Extract the (x, y) coordinate from the center of the cell holding the provided text.  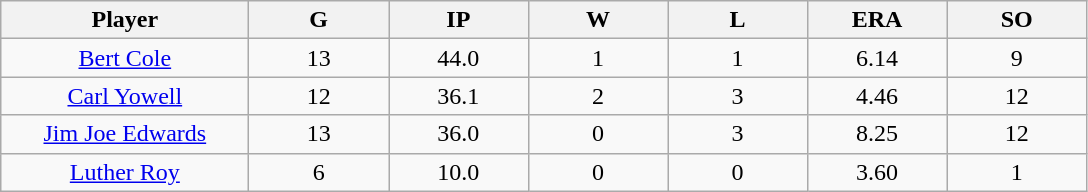
36.1 (458, 96)
36.0 (458, 134)
ERA (877, 20)
44.0 (458, 58)
10.0 (458, 172)
IP (458, 20)
Jim Joe Edwards (125, 134)
8.25 (877, 134)
SO (1017, 20)
6 (319, 172)
9 (1017, 58)
3.60 (877, 172)
6.14 (877, 58)
4.46 (877, 96)
W (598, 20)
Bert Cole (125, 58)
G (319, 20)
L (738, 20)
Carl Yowell (125, 96)
2 (598, 96)
Player (125, 20)
Luther Roy (125, 172)
